Find where the given text appears and provide that cell's center as [X, Y] coordinate. 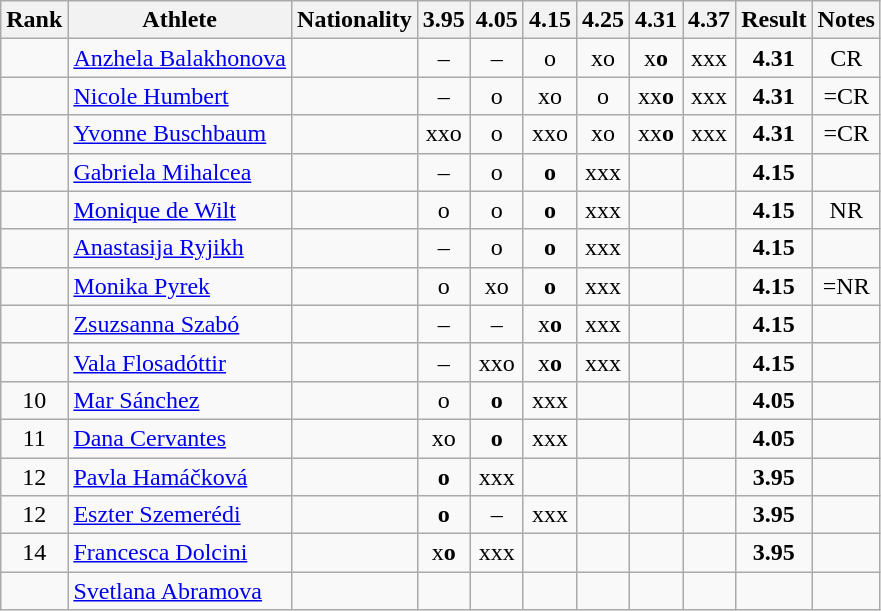
Anastasija Ryjikh [180, 248]
Yvonne Buschbaum [180, 134]
10 [34, 400]
CR [846, 58]
Result [774, 20]
Zsuzsanna Szabó [180, 324]
NR [846, 210]
4.25 [602, 20]
Vala Flosadóttir [180, 362]
Monique de Wilt [180, 210]
11 [34, 438]
Svetlana Abramova [180, 591]
Athlete [180, 20]
Monika Pyrek [180, 286]
14 [34, 553]
=NR [846, 286]
Pavla Hamáčková [180, 477]
Anzhela Balakhonova [180, 58]
Nationality [355, 20]
Notes [846, 20]
Mar Sánchez [180, 400]
4.37 [710, 20]
Francesca Dolcini [180, 553]
Nicole Humbert [180, 96]
Dana Cervantes [180, 438]
Eszter Szemerédi [180, 515]
Rank [34, 20]
Gabriela Mihalcea [180, 172]
